Search for the cell housing the specified text and yield its (x, y) center coordinate. 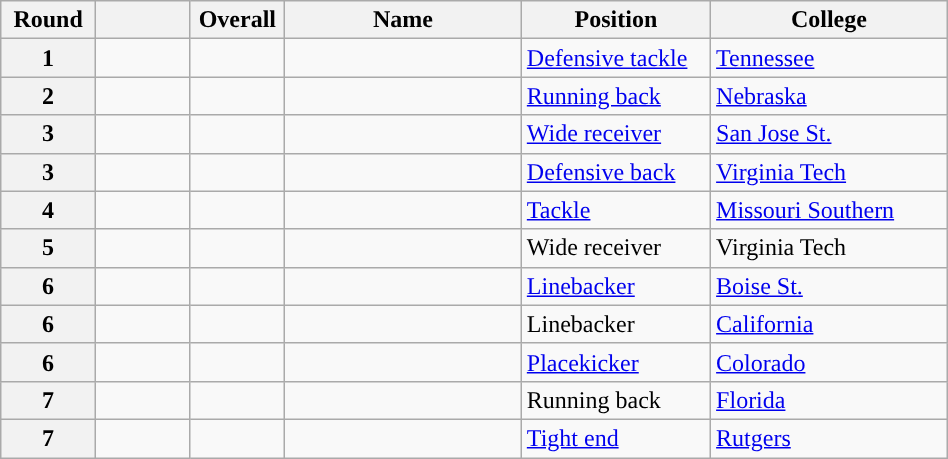
California (830, 324)
Defensive back (616, 172)
College (830, 20)
Tackle (616, 210)
Defensive tackle (616, 58)
5 (48, 248)
Boise St. (830, 286)
Overall (238, 20)
Colorado (830, 362)
Name (404, 20)
San Jose St. (830, 134)
4 (48, 210)
2 (48, 96)
Nebraska (830, 96)
Rutgers (830, 438)
Tight end (616, 438)
1 (48, 58)
Missouri Southern (830, 210)
Florida (830, 400)
Round (48, 20)
Position (616, 20)
Tennessee (830, 58)
Placekicker (616, 362)
